Scan for the cell matching the given text and deliver its (x, y) coordinate at center. 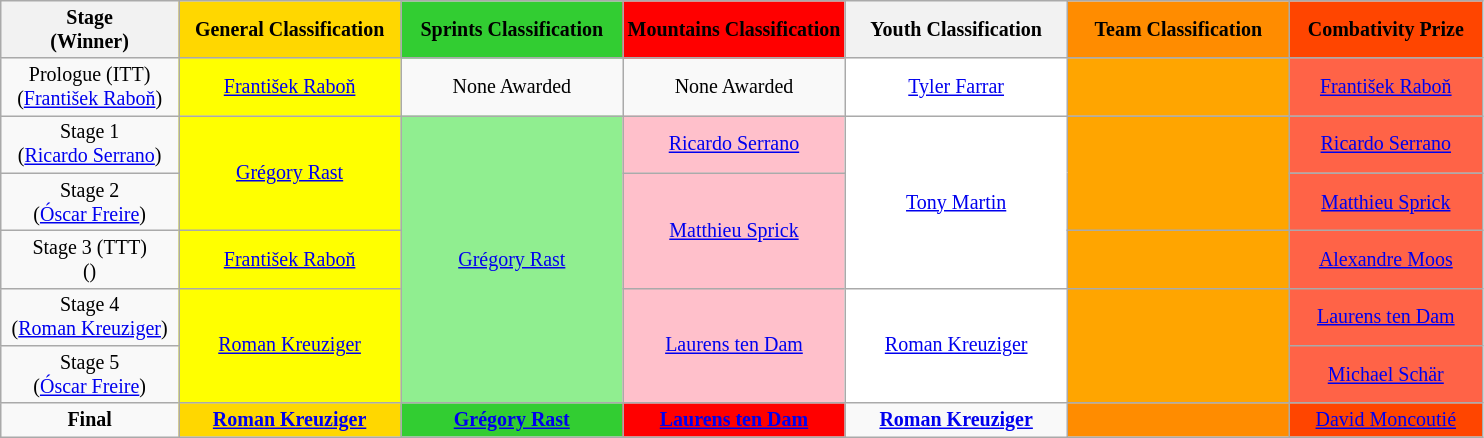
Stage 5(Óscar Freire) (90, 374)
Youth Classification (956, 30)
Stage 4(Roman Kreuziger) (90, 316)
Tyler Farrar (956, 88)
Alexandre Moos (1386, 260)
Stage 1(Ricardo Serrano) (90, 144)
Team Classification (1178, 30)
Stage 2(Óscar Freire) (90, 202)
Stage(Winner) (90, 30)
Sprints Classification (512, 30)
Final (90, 420)
Stage 3 (TTT)() (90, 260)
Combativity Prize (1386, 30)
Michael Schär (1386, 374)
Prologue (ITT)(František Raboň) (90, 88)
Mountains Classification (734, 30)
Tony Martin (956, 202)
David Moncoutié (1386, 420)
General Classification (289, 30)
